Capture the cell that displays the provided text and extract its (x, y) central coordinate. 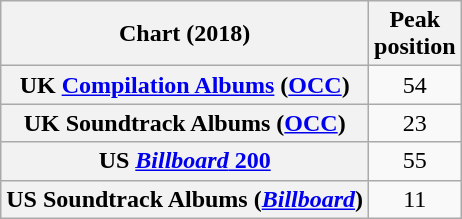
Peakposition (415, 34)
US Soundtrack Albums (Billboard) (185, 199)
Chart (2018) (185, 34)
US Billboard 200 (185, 161)
23 (415, 123)
11 (415, 199)
54 (415, 85)
55 (415, 161)
UK Compilation Albums (OCC) (185, 85)
UK Soundtrack Albums (OCC) (185, 123)
